Return the (X, Y) coordinate for the center point of the cell that contains the specified text.  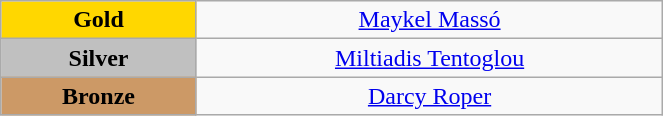
Miltiadis Tentoglou (430, 58)
Bronze (99, 96)
Gold (99, 20)
Darcy Roper (430, 96)
Maykel Massó (430, 20)
Silver (99, 58)
